For the text-containing cell, return its midpoint in [x, y] coordinate format. 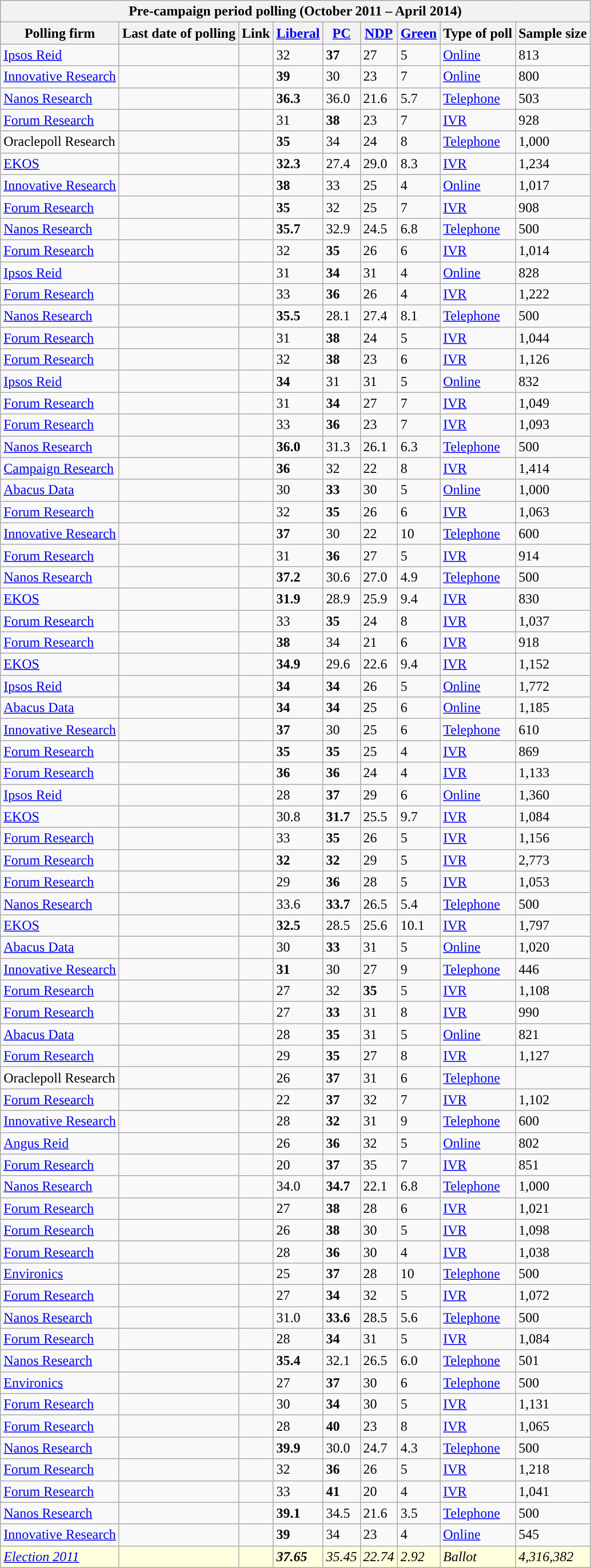
40 [342, 1426]
4.3 [418, 1448]
30.0 [342, 1448]
Ballot [478, 1557]
1,133 [553, 773]
503 [553, 98]
928 [553, 120]
9.7 [418, 817]
30.8 [298, 817]
34.7 [342, 1187]
31.3 [342, 447]
830 [553, 599]
35.5 [298, 316]
33.7 [342, 904]
32.9 [342, 229]
1,021 [553, 1208]
5.7 [418, 98]
1,063 [553, 512]
32.5 [298, 925]
35.4 [298, 1361]
8.1 [418, 316]
32.3 [298, 164]
35.7 [298, 229]
1,126 [553, 360]
1,093 [553, 425]
800 [553, 77]
545 [553, 1535]
24.7 [378, 1448]
Sample size [553, 33]
34.9 [298, 664]
821 [553, 1034]
10.1 [418, 925]
5.4 [418, 904]
Liberal [298, 33]
1,065 [553, 1426]
27.0 [378, 577]
31.0 [298, 1317]
34.0 [298, 1187]
29.0 [378, 164]
1,037 [553, 620]
39.9 [298, 1448]
1,234 [553, 164]
Angus Reid [60, 1143]
446 [553, 969]
1,222 [553, 295]
28.1 [342, 316]
25.9 [378, 599]
1,049 [553, 403]
1,797 [553, 925]
22.74 [378, 1557]
3.5 [418, 1513]
29.6 [342, 664]
1,014 [553, 250]
1,772 [553, 686]
22.6 [378, 664]
1,038 [553, 1252]
1,017 [553, 185]
1,072 [553, 1295]
39.1 [298, 1513]
Pre-campaign period polling (October 2011 – April 2014) [295, 11]
28.9 [342, 599]
Election 2011 [60, 1557]
21 [378, 643]
26.1 [378, 447]
2.92 [418, 1557]
31.9 [298, 599]
NDP [378, 33]
1,218 [553, 1470]
Polling firm [60, 33]
1,044 [553, 338]
37.65 [298, 1557]
869 [553, 751]
1,414 [553, 468]
30.6 [342, 577]
PC [342, 33]
31.7 [342, 817]
36.3 [298, 98]
1,102 [553, 1100]
6.0 [418, 1361]
5.6 [418, 1317]
24.5 [378, 229]
1,156 [553, 838]
Campaign Research [60, 468]
851 [553, 1165]
25.6 [378, 925]
914 [553, 555]
908 [553, 207]
610 [553, 730]
6.3 [418, 447]
1,131 [553, 1404]
35.45 [342, 1557]
2,773 [553, 860]
990 [553, 1013]
1,127 [553, 1056]
1,098 [553, 1230]
8.3 [418, 164]
41 [342, 1491]
1,041 [553, 1491]
32.1 [342, 1361]
1,360 [553, 795]
828 [553, 273]
1,152 [553, 664]
1,020 [553, 947]
Type of poll [478, 33]
34.5 [342, 1513]
813 [553, 55]
25.5 [378, 817]
918 [553, 643]
832 [553, 381]
Link [255, 33]
802 [553, 1143]
Green [418, 33]
37.2 [298, 577]
22.1 [378, 1187]
4,316,382 [553, 1557]
4.9 [418, 577]
501 [553, 1361]
1,053 [553, 882]
1,108 [553, 991]
1,185 [553, 708]
Last date of polling [178, 33]
